For the text-containing cell, return its midpoint in [X, Y] coordinate format. 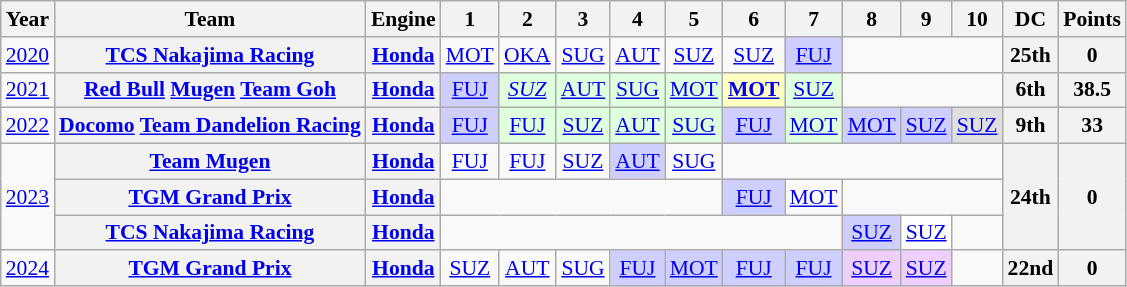
8 [872, 19]
10 [978, 19]
6th [1031, 90]
7 [814, 19]
38.5 [1092, 90]
2 [528, 19]
9th [1031, 126]
OKA [528, 55]
DC [1031, 19]
1 [470, 19]
Team Mugen [210, 162]
3 [583, 19]
22nd [1031, 269]
2023 [28, 198]
5 [694, 19]
Team [210, 19]
Engine [404, 19]
9 [926, 19]
25th [1031, 55]
2024 [28, 269]
Docomo Team Dandelion Racing [210, 126]
Year [28, 19]
24th [1031, 198]
2020 [28, 55]
33 [1092, 126]
Points [1092, 19]
2021 [28, 90]
Red Bull Mugen Team Goh [210, 90]
2022 [28, 126]
4 [637, 19]
6 [754, 19]
